Search for the cell housing the specified text and yield its (X, Y) center coordinate. 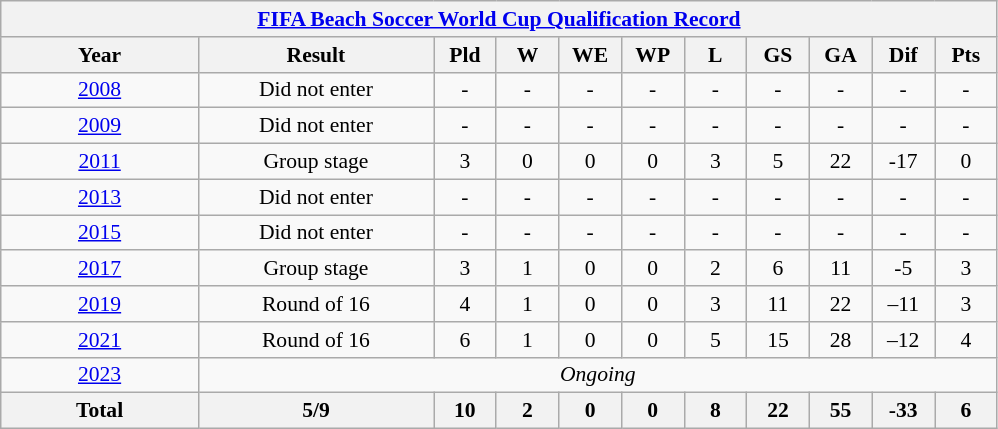
Result (316, 55)
Pld (466, 55)
Pts (966, 55)
2021 (100, 340)
2017 (100, 269)
2009 (100, 126)
–11 (904, 304)
55 (840, 411)
10 (466, 411)
Ongoing (598, 375)
FIFA Beach Soccer World Cup Qualification Record (499, 19)
2008 (100, 90)
WP (652, 55)
Year (100, 55)
15 (778, 340)
Dif (904, 55)
GS (778, 55)
2013 (100, 197)
WE (590, 55)
–12 (904, 340)
W (528, 55)
-33 (904, 411)
5/9 (316, 411)
Total (100, 411)
2015 (100, 233)
2011 (100, 162)
-5 (904, 269)
2023 (100, 375)
8 (716, 411)
-17 (904, 162)
28 (840, 340)
2019 (100, 304)
GA (840, 55)
L (716, 55)
